Provide the [X, Y] coordinate of the cell's center where the given text is located.  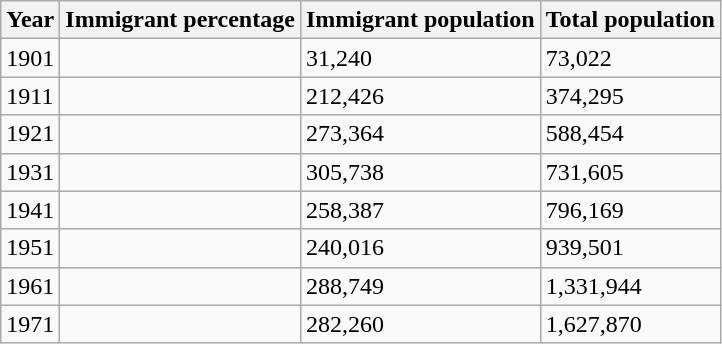
Immigrant percentage [180, 20]
282,260 [420, 324]
288,749 [420, 286]
1971 [30, 324]
1941 [30, 210]
1,331,944 [630, 286]
31,240 [420, 58]
73,022 [630, 58]
731,605 [630, 172]
240,016 [420, 248]
258,387 [420, 210]
1931 [30, 172]
212,426 [420, 96]
374,295 [630, 96]
273,364 [420, 134]
939,501 [630, 248]
Total population [630, 20]
1,627,870 [630, 324]
Year [30, 20]
588,454 [630, 134]
1921 [30, 134]
305,738 [420, 172]
796,169 [630, 210]
1911 [30, 96]
1901 [30, 58]
1951 [30, 248]
Immigrant population [420, 20]
1961 [30, 286]
